Detect which cell encompasses the target text, then output its [X, Y] center coordinate. 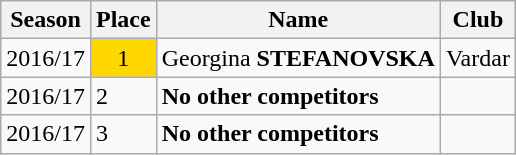
3 [123, 134]
Georgina STEFANOVSKA [298, 58]
Name [298, 20]
Vardar [478, 58]
2 [123, 96]
1 [123, 58]
Season [46, 20]
Club [478, 20]
Place [123, 20]
